Identify which cell holds the provided text, then report its [X, Y] central coordinate. 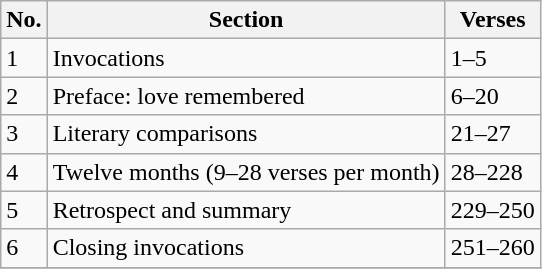
6–20 [492, 96]
Retrospect and summary [246, 210]
Verses [492, 20]
5 [24, 210]
No. [24, 20]
Invocations [246, 58]
1–5 [492, 58]
Twelve months (9–28 verses per month) [246, 172]
Preface: love remembered [246, 96]
6 [24, 248]
1 [24, 58]
4 [24, 172]
3 [24, 134]
Closing invocations [246, 248]
251–260 [492, 248]
Section [246, 20]
Literary comparisons [246, 134]
21–27 [492, 134]
2 [24, 96]
229–250 [492, 210]
28–228 [492, 172]
